From the cell containing the given text, extract its center point as [x, y] coordinate. 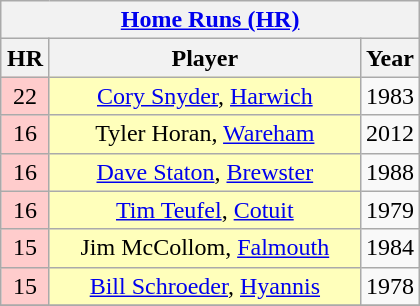
2012 [390, 134]
Cory Snyder, Harwich [204, 96]
1983 [390, 96]
Tim Teufel, Cotuit [204, 210]
1978 [390, 286]
1979 [390, 210]
22 [26, 96]
Bill Schroeder, Hyannis [204, 286]
1988 [390, 172]
Jim McCollom, Falmouth [204, 248]
Year [390, 58]
Dave Staton, Brewster [204, 172]
1984 [390, 248]
Tyler Horan, Wareham [204, 134]
HR [26, 58]
Home Runs (HR) [210, 20]
Player [204, 58]
